Return the [x, y] coordinate for the center point of the cell that contains the specified text.  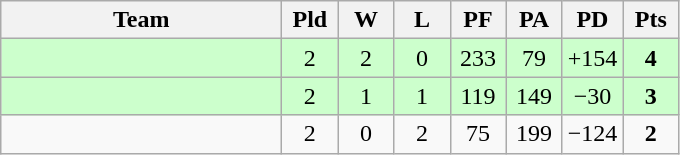
199 [534, 134]
PA [534, 20]
Pld [310, 20]
Team [142, 20]
79 [534, 58]
W [366, 20]
149 [534, 96]
75 [478, 134]
L [422, 20]
+154 [592, 58]
−30 [592, 96]
−124 [592, 134]
119 [478, 96]
PF [478, 20]
3 [651, 96]
PD [592, 20]
4 [651, 58]
233 [478, 58]
Pts [651, 20]
